For the text-containing cell, return its midpoint in [x, y] coordinate format. 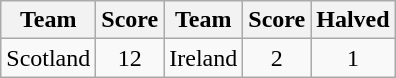
Scotland [48, 58]
1 [353, 58]
Halved [353, 20]
2 [277, 58]
12 [130, 58]
Ireland [204, 58]
